Return (x, y) of the center of cell containing provided text 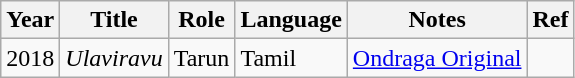
Ondraga Original (437, 58)
2018 (30, 58)
Notes (437, 20)
Role (202, 20)
Ref (550, 20)
Title (114, 20)
Tamil (291, 58)
Language (291, 20)
Tarun (202, 58)
Year (30, 20)
Ulaviravu (114, 58)
